Scan for the cell matching the given text and deliver its (x, y) coordinate at center. 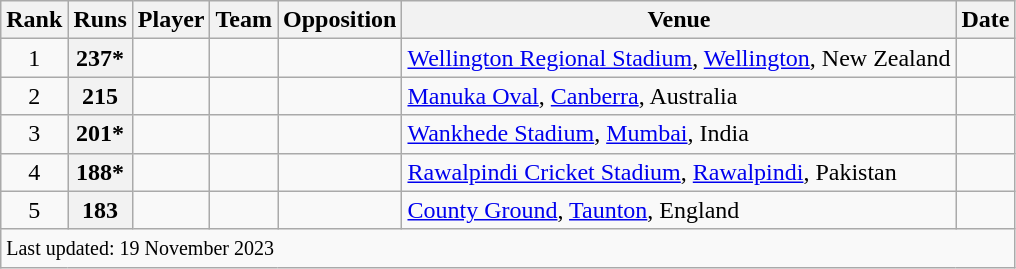
4 (34, 172)
1 (34, 58)
Runs (100, 20)
237* (100, 58)
Team (244, 20)
Manuka Oval, Canberra, Australia (679, 96)
Rank (34, 20)
Rawalpindi Cricket Stadium, Rawalpindi, Pakistan (679, 172)
Wankhede Stadium, Mumbai, India (679, 134)
188* (100, 172)
Player (171, 20)
5 (34, 210)
183 (100, 210)
Wellington Regional Stadium, Wellington, New Zealand (679, 58)
2 (34, 96)
Date (986, 20)
Last updated: 19 November 2023 (508, 248)
201* (100, 134)
3 (34, 134)
Venue (679, 20)
County Ground, Taunton, England (679, 210)
215 (100, 96)
Opposition (340, 20)
